Find where the given text appears and provide that cell's center as (x, y) coordinate. 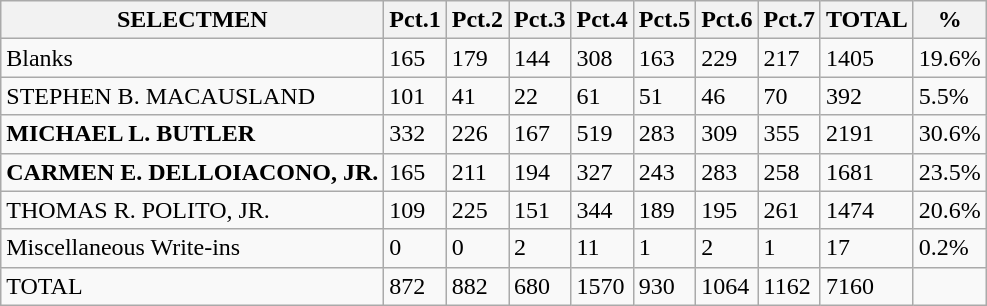
46 (727, 96)
144 (540, 58)
211 (477, 172)
5.5% (950, 96)
19.6% (950, 58)
30.6% (950, 134)
308 (602, 58)
872 (415, 286)
258 (789, 172)
194 (540, 172)
Miscellaneous Write-ins (192, 248)
930 (664, 286)
225 (477, 210)
11 (602, 248)
309 (727, 134)
STEPHEN B. MACAUSLAND (192, 96)
151 (540, 210)
Pct.3 (540, 20)
THOMAS R. POLITO, JR. (192, 210)
101 (415, 96)
1474 (866, 210)
195 (727, 210)
Pct.1 (415, 20)
392 (866, 96)
2191 (866, 134)
344 (602, 210)
Pct.5 (664, 20)
70 (789, 96)
20.6% (950, 210)
189 (664, 210)
51 (664, 96)
Pct.7 (789, 20)
179 (477, 58)
1681 (866, 172)
355 (789, 134)
327 (602, 172)
332 (415, 134)
226 (477, 134)
163 (664, 58)
Blanks (192, 58)
1064 (727, 286)
217 (789, 58)
41 (477, 96)
229 (727, 58)
882 (477, 286)
261 (789, 210)
17 (866, 248)
23.5% (950, 172)
Pct.2 (477, 20)
680 (540, 286)
7160 (866, 286)
MICHAEL L. BUTLER (192, 134)
61 (602, 96)
Pct.4 (602, 20)
22 (540, 96)
519 (602, 134)
1405 (866, 58)
243 (664, 172)
SELECTMEN (192, 20)
109 (415, 210)
1162 (789, 286)
167 (540, 134)
0.2% (950, 248)
1570 (602, 286)
Pct.6 (727, 20)
CARMEN E. DELLOIACONO, JR. (192, 172)
% (950, 20)
